Pinpoint the cell where the given text exists, returning its [x, y] midpoint coordinate. 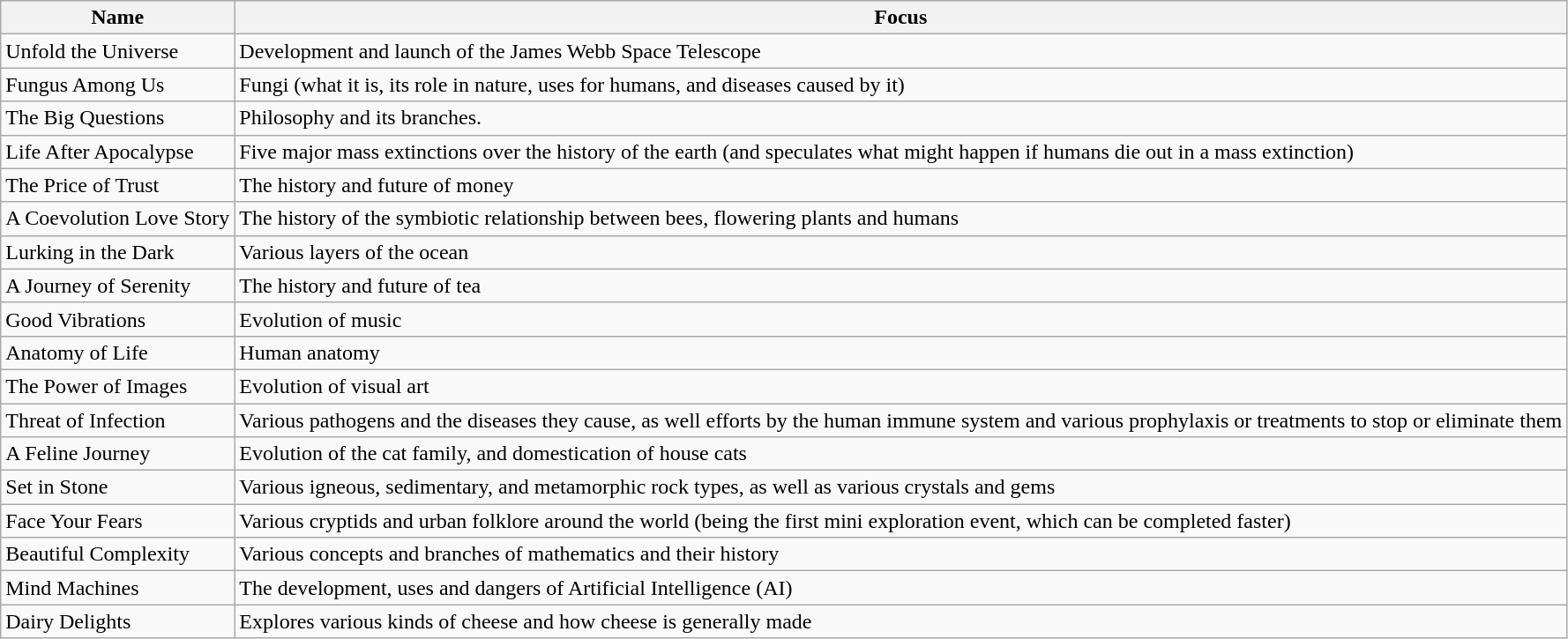
Fungus Among Us [118, 85]
Evolution of the cat family, and domestication of house cats [901, 454]
The development, uses and dangers of Artificial Intelligence (AI) [901, 588]
The history of the symbiotic relationship between bees, flowering plants and humans [901, 219]
Face Your Fears [118, 521]
Fungi (what it is, its role in nature, uses for humans, and diseases caused by it) [901, 85]
The history and future of tea [901, 286]
A Journey of Serenity [118, 286]
Various concepts and branches of mathematics and their history [901, 554]
Five major mass extinctions over the history of the earth (and speculates what might happen if humans die out in a mass extinction) [901, 152]
Life After Apocalypse [118, 152]
Explores various kinds of cheese and how cheese is generally made [901, 621]
Philosophy and its branches. [901, 118]
Various cryptids and urban folklore around the world (being the first mini exploration event, which can be completed faster) [901, 521]
Focus [901, 18]
Evolution of visual art [901, 386]
Set in Stone [118, 487]
Threat of Infection [118, 420]
The Big Questions [118, 118]
Human anatomy [901, 353]
Good Vibrations [118, 319]
Various igneous, sedimentary, and metamorphic rock types, as well as various crystals and gems [901, 487]
The history and future of money [901, 185]
A Coevolution Love Story [118, 219]
Anatomy of Life [118, 353]
The Price of Trust [118, 185]
Beautiful Complexity [118, 554]
A Feline Journey [118, 454]
Evolution of music [901, 319]
Various layers of the ocean [901, 252]
Name [118, 18]
The Power of Images [118, 386]
Lurking in the Dark [118, 252]
Mind Machines [118, 588]
Unfold the Universe [118, 51]
Development and launch of the James Webb Space Telescope [901, 51]
Dairy Delights [118, 621]
